Pinpoint the cell where the given text exists, returning its (x, y) midpoint coordinate. 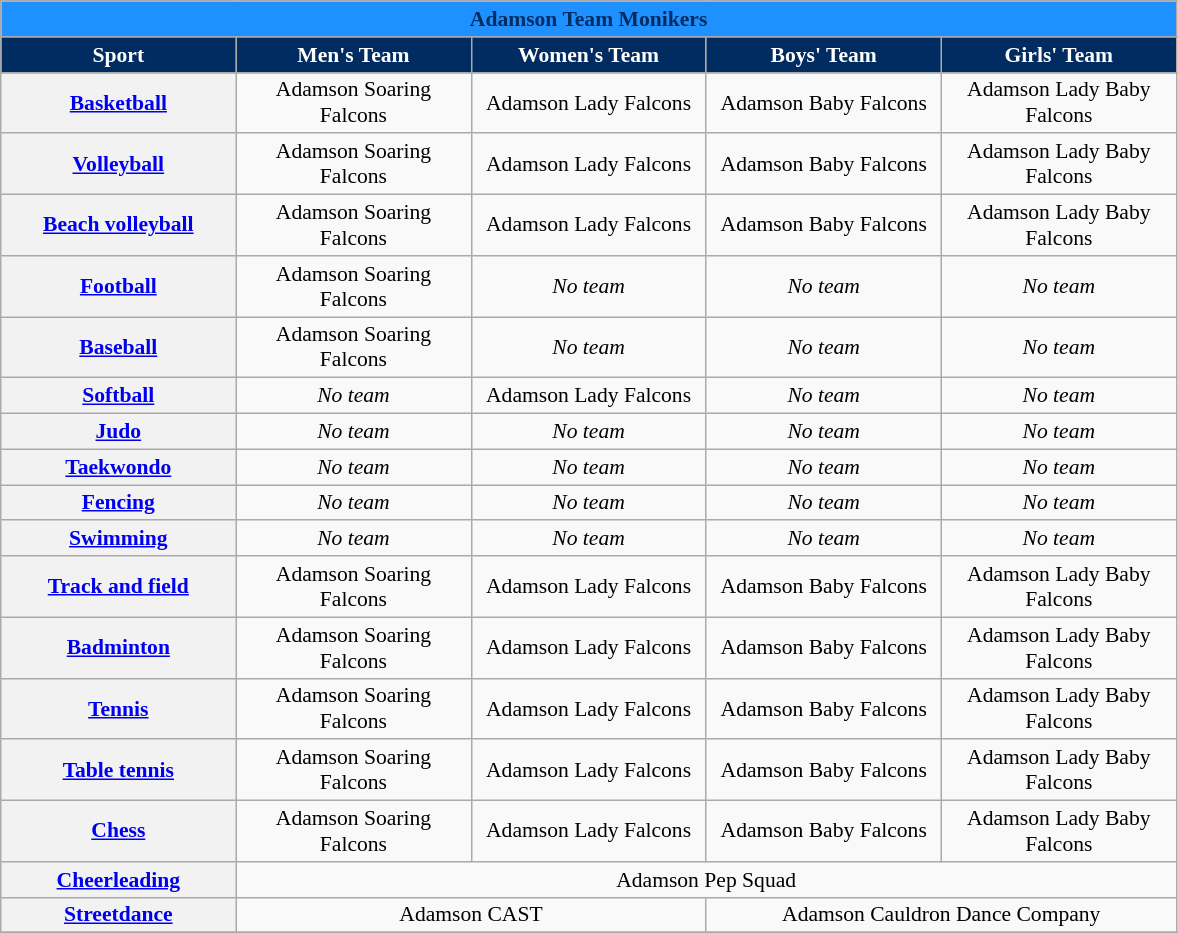
Football (118, 286)
Streetdance (118, 915)
Beach volleyball (118, 226)
Sport (118, 55)
Baseball (118, 348)
Basketball (118, 102)
Taekwondo (118, 467)
Swimming (118, 539)
Women's Team (588, 55)
Fencing (118, 503)
Adamson Cauldron Dance Company (941, 915)
Softball (118, 396)
Adamson Team Monikers (589, 19)
Adamson CAST (471, 915)
Tennis (118, 708)
Boys' Team (824, 55)
Judo (118, 432)
Girls' Team (1058, 55)
Men's Team (354, 55)
Chess (118, 832)
Cheerleading (118, 880)
Track and field (118, 586)
Adamson Pep Squad (706, 880)
Table tennis (118, 770)
Volleyball (118, 164)
Badminton (118, 648)
